Identify which cell holds the provided text, then report its [X, Y] central coordinate. 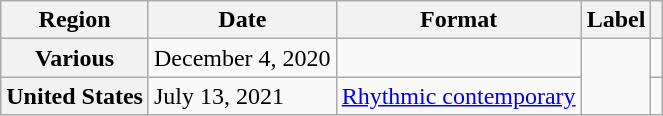
Region [75, 20]
Date [242, 20]
Label [616, 20]
Various [75, 58]
July 13, 2021 [242, 96]
December 4, 2020 [242, 58]
Format [458, 20]
Rhythmic contemporary [458, 96]
United States [75, 96]
